Search for the cell housing the specified text and yield its [x, y] center coordinate. 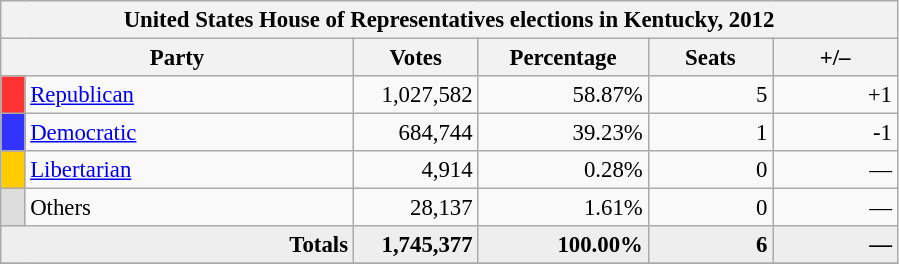
5 [710, 95]
Republican [189, 95]
1.61% [563, 208]
Libertarian [189, 170]
Seats [710, 58]
Party [178, 58]
684,744 [416, 133]
28,137 [416, 208]
United States House of Representatives elections in Kentucky, 2012 [450, 20]
Democratic [189, 133]
+/– [836, 58]
4,914 [416, 170]
39.23% [563, 133]
Totals [178, 245]
0.28% [563, 170]
Others [189, 208]
58.87% [563, 95]
-1 [836, 133]
100.00% [563, 245]
1,745,377 [416, 245]
Votes [416, 58]
1 [710, 133]
6 [710, 245]
1,027,582 [416, 95]
+1 [836, 95]
Percentage [563, 58]
